Extract the [X, Y] coordinate from the center of the cell holding the provided text.  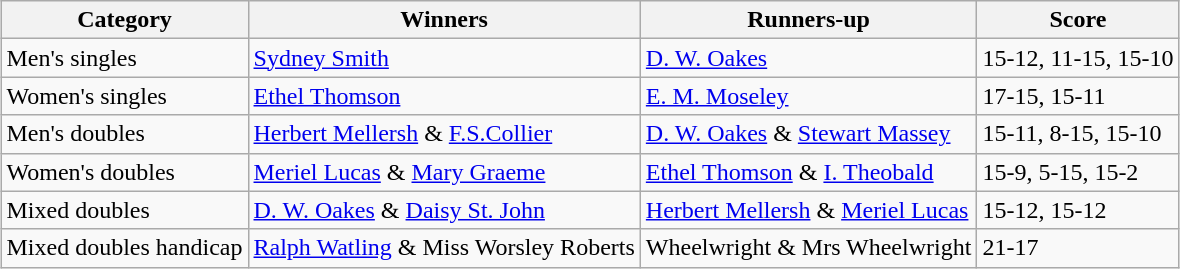
Herbert Mellersh & Meriel Lucas [808, 210]
Score [1078, 20]
Ralph Watling & Miss Worsley Roberts [444, 248]
D. W. Oakes [808, 58]
D. W. Oakes & Daisy St. John [444, 210]
15-12, 11-15, 15-10 [1078, 58]
Wheelwright & Mrs Wheelwright [808, 248]
Women's singles [124, 96]
Ethel Thomson & I. Theobald [808, 172]
Men's doubles [124, 134]
15-9, 5-15, 15-2 [1078, 172]
E. M. Moseley [808, 96]
Category [124, 20]
15-12, 15-12 [1078, 210]
21-17 [1078, 248]
D. W. Oakes & Stewart Massey [808, 134]
Sydney Smith [444, 58]
Ethel Thomson [444, 96]
Meriel Lucas & Mary Graeme [444, 172]
Mixed doubles handicap [124, 248]
17-15, 15-11 [1078, 96]
15-11, 8-15, 15-10 [1078, 134]
Runners-up [808, 20]
Winners [444, 20]
Men's singles [124, 58]
Herbert Mellersh & F.S.Collier [444, 134]
Mixed doubles [124, 210]
Women's doubles [124, 172]
